Search for the cell housing the specified text and yield its [x, y] center coordinate. 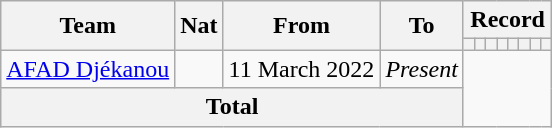
To [422, 26]
Team [88, 26]
Record [507, 20]
Present [422, 69]
Nat [199, 26]
From [302, 26]
Total [232, 107]
11 March 2022 [302, 69]
AFAD Djékanou [88, 69]
